Scan for the cell matching the given text and deliver its (X, Y) coordinate at center. 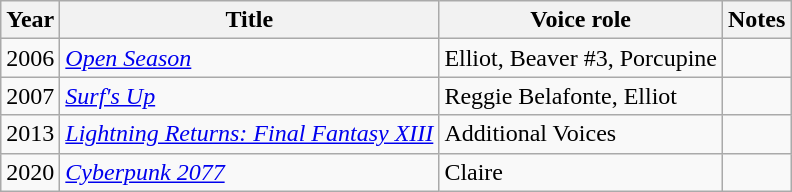
Lightning Returns: Final Fantasy XIII (250, 134)
2013 (30, 134)
Cyberpunk 2077 (250, 172)
Elliot, Beaver #3, Porcupine (581, 58)
Voice role (581, 20)
Additional Voices (581, 134)
Open Season (250, 58)
Surf's Up (250, 96)
Claire (581, 172)
2006 (30, 58)
Year (30, 20)
Reggie Belafonte, Elliot (581, 96)
2007 (30, 96)
Notes (757, 20)
2020 (30, 172)
Title (250, 20)
